Return the [X, Y] coordinate for the center point of the cell that contains the specified text.  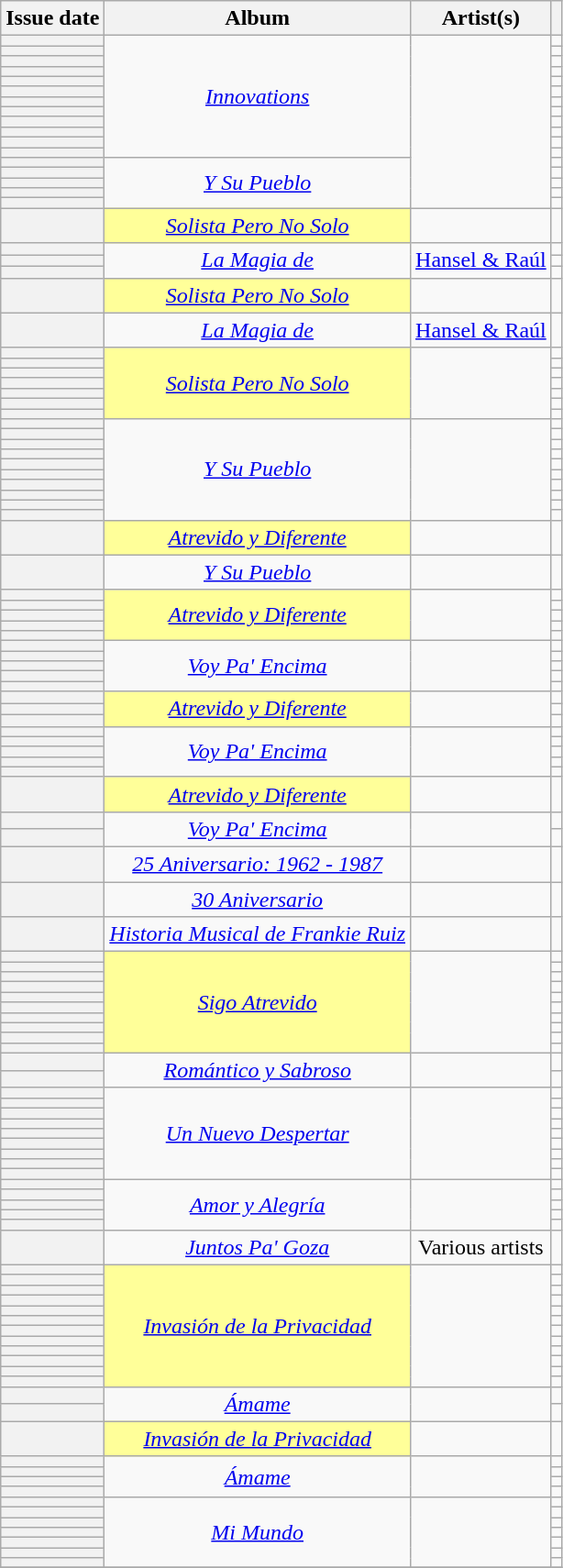
Album [258, 18]
Historia Musical de Frankie Ruiz [258, 934]
Mi Mundo [258, 1531]
Juntos Pa' Goza [258, 1247]
Un Nuevo Despertar [258, 1133]
Sigo Atrevido [258, 1003]
Innovations [258, 97]
Various artists [481, 1247]
25 Aniversario: 1962 - 1987 [258, 864]
Amor y Alegría [258, 1205]
30 Aniversario [258, 900]
Issue date [53, 18]
Romántico y Sabroso [258, 1070]
Artist(s) [481, 18]
